Find where the given text appears and provide that cell's center as [X, Y] coordinate. 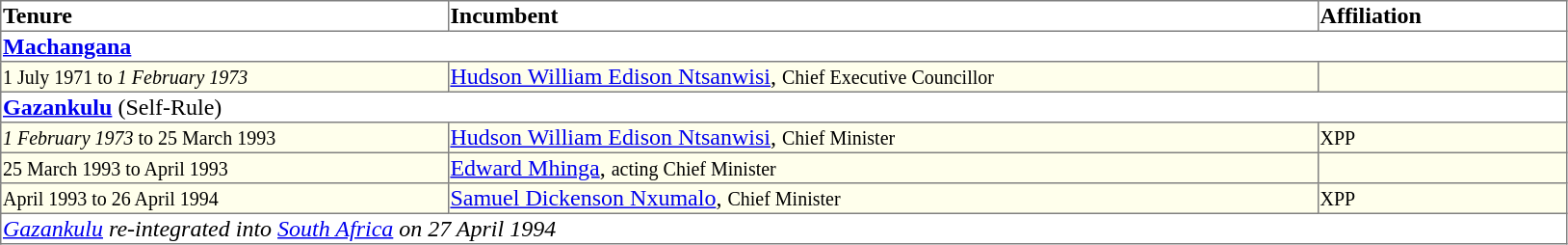
Gazankulu re-integrated into South Africa on 27 April 1994 [784, 229]
Hudson William Edison Ntsanwisi, Chief Executive Councillor [882, 77]
Samuel Dickenson Nxumalo, Chief Minister [882, 199]
Hudson William Edison Ntsanwisi, Chief Minister [882, 138]
1 February 1973 to 25 March 1993 [224, 138]
1 July 1971 to 1 February 1973 [224, 77]
Affiliation [1442, 16]
Edward Mhinga, acting Chief Minister [882, 168]
April 1993 to 26 April 1994 [224, 199]
25 March 1993 to April 1993 [224, 168]
Machangana [784, 46]
Incumbent [882, 16]
Gazankulu (Self-Rule) [784, 107]
Tenure [224, 16]
